Return the [x, y] coordinate for the center point of the cell that contains the specified text.  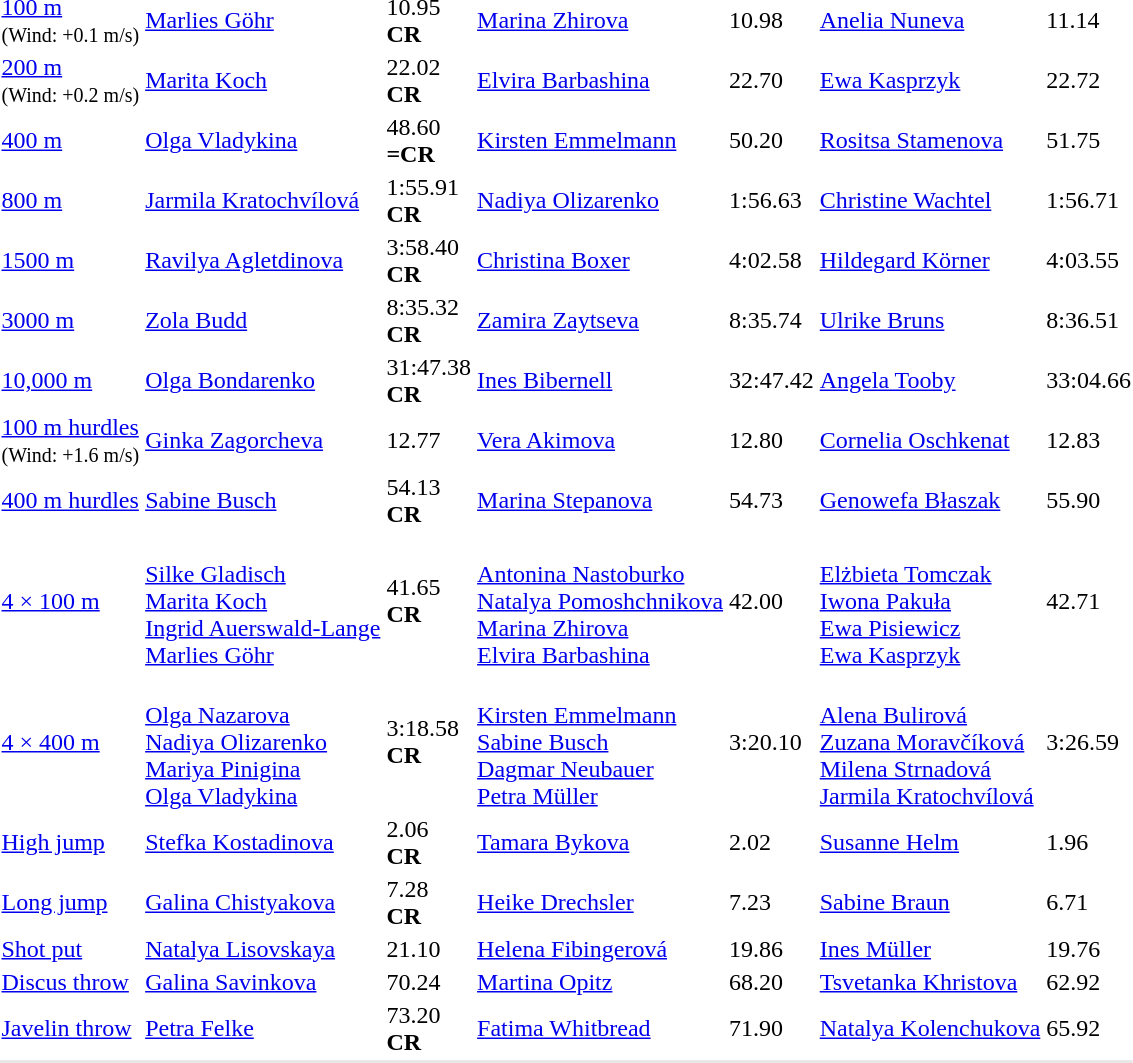
400 m [70, 140]
3:18.58CR [429, 742]
33:04.66 [1089, 380]
3:58.40CR [429, 260]
Zamira Zaytseva [600, 320]
Ewa Kasprzyk [930, 80]
12.77 [429, 440]
10,000 m [70, 380]
41.65CR [429, 601]
1:56.63 [772, 200]
Kirsten Emmelmann [600, 140]
Sabine Busch [263, 500]
48.60=CR [429, 140]
4 × 400 m [70, 742]
42.00 [772, 601]
Ines Bibernell [600, 380]
19.76 [1089, 949]
Olga Vladykina [263, 140]
21.10 [429, 949]
Ulrike Bruns [930, 320]
Alena BulirováZuzana MoravčíkováMilena StrnadováJarmila Kratochvílová [930, 742]
Ravilya Agletdinova [263, 260]
1500 m [70, 260]
Zola Budd [263, 320]
400 m hurdles [70, 500]
800 m [70, 200]
Heike Drechsler [600, 902]
65.92 [1089, 1028]
Stefka Kostadinova [263, 842]
Hildegard Körner [930, 260]
Marita Koch [263, 80]
Elżbieta TomczakIwona PakułaEwa PisiewiczEwa Kasprzyk [930, 601]
73.20CR [429, 1028]
55.90 [1089, 500]
Elvira Barbashina [600, 80]
4:03.55 [1089, 260]
1:56.71 [1089, 200]
62.92 [1089, 982]
Genowefa Błaszak [930, 500]
22.70 [772, 80]
1.96 [1089, 842]
Javelin throw [70, 1028]
Ginka Zagorcheva [263, 440]
70.24 [429, 982]
2.06CR [429, 842]
Martina Opitz [600, 982]
200 m(Wind: +0.2 m/s) [70, 80]
12.80 [772, 440]
6.71 [1089, 902]
2.02 [772, 842]
Olga NazarovaNadiya OlizarenkoMariya PiniginaOlga Vladykina [263, 742]
Ines Müller [930, 949]
Tsvetanka Khristova [930, 982]
7.28CR [429, 902]
42.71 [1089, 601]
Antonina NastoburkoNatalya PomoshchnikovaMarina ZhirovaElvira Barbashina [600, 601]
4:02.58 [772, 260]
68.20 [772, 982]
54.73 [772, 500]
Sabine Braun [930, 902]
32:47.42 [772, 380]
Galina Savinkova [263, 982]
19.86 [772, 949]
Long jump [70, 902]
100 m hurdles(Wind: +1.6 m/s) [70, 440]
Marina Stepanova [600, 500]
Discus throw [70, 982]
71.90 [772, 1028]
Shot put [70, 949]
Angela Tooby [930, 380]
Natalya Lisovskaya [263, 949]
7.23 [772, 902]
Christina Boxer [600, 260]
3:26.59 [1089, 742]
8:36.51 [1089, 320]
Natalya Kolenchukova [930, 1028]
High jump [70, 842]
Fatima Whitbread [600, 1028]
Silke GladischMarita KochIngrid Auerswald-LangeMarlies Göhr [263, 601]
12.83 [1089, 440]
51.75 [1089, 140]
4 × 100 m [70, 601]
Christine Wachtel [930, 200]
Rositsa Stamenova [930, 140]
8:35.32CR [429, 320]
54.13CR [429, 500]
Cornelia Oschkenat [930, 440]
8:35.74 [772, 320]
Susanne Helm [930, 842]
Petra Felke [263, 1028]
Tamara Bykova [600, 842]
Olga Bondarenko [263, 380]
Vera Akimova [600, 440]
Galina Chistyakova [263, 902]
Jarmila Kratochvílová [263, 200]
Helena Fibingerová [600, 949]
31:47.38CR [429, 380]
22.02CR [429, 80]
3:20.10 [772, 742]
Nadiya Olizarenko [600, 200]
1:55.91CR [429, 200]
22.72 [1089, 80]
Kirsten EmmelmannSabine BuschDagmar NeubauerPetra Müller [600, 742]
3000 m [70, 320]
50.20 [772, 140]
